Scan for the cell matching the given text and deliver its [X, Y] coordinate at center. 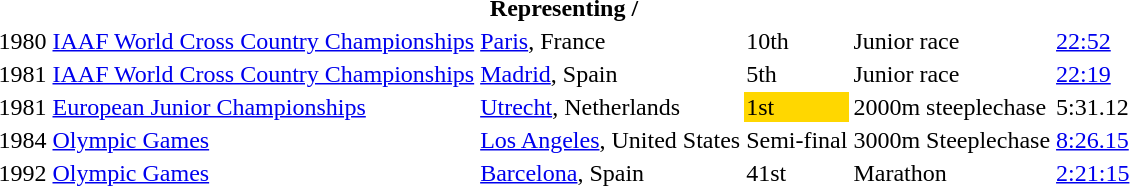
10th [797, 41]
Paris, France [610, 41]
5th [797, 74]
Los Angeles, United States [610, 140]
European Junior Championships [264, 107]
Madrid, Spain [610, 74]
Semi-final [797, 140]
2000m steeplechase [952, 107]
Olympic Games [264, 140]
3000m Steeplechase [952, 140]
Utrecht, Netherlands [610, 107]
1st [797, 107]
